Detect which cell encompasses the target text, then output its [X, Y] center coordinate. 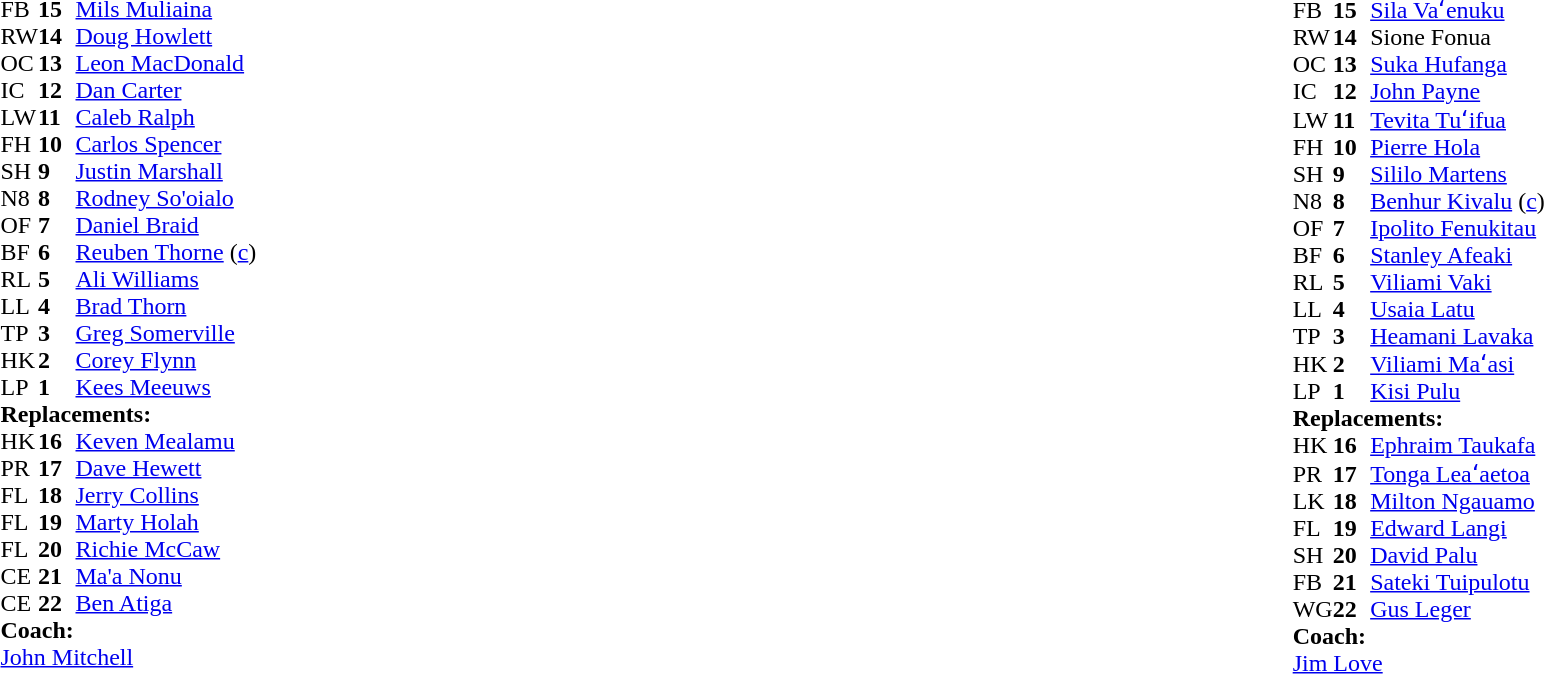
LK [1313, 502]
Daniel Braid [166, 226]
Ben Atiga [166, 604]
Dan Carter [166, 90]
John Mitchell [128, 658]
Leon MacDonald [166, 64]
Replacements: [128, 414]
Caleb Ralph [166, 118]
Justin Marshall [166, 172]
WG [1313, 610]
Dave Hewett [166, 468]
Doug Howlett [166, 36]
Marty Holah [166, 522]
Reuben Thorne (c) [166, 252]
Richie McCaw [166, 550]
Coach: [128, 630]
Rodney So'oialo [166, 198]
Kees Meeuws [166, 388]
Ma'a Nonu [166, 576]
Greg Somerville [166, 334]
FB [1313, 582]
Carlos Spencer [166, 144]
Keven Mealamu [166, 442]
Brad Thorn [166, 306]
Ali Williams [166, 280]
Corey Flynn [166, 360]
Jerry Collins [166, 496]
